Locate the cell with the specified text and output its (x, y) center coordinate. 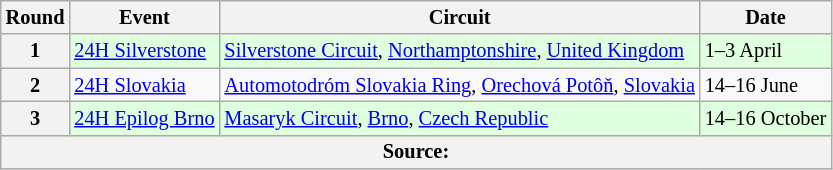
Automotodróm Slovakia Ring, Orechová Potôň, Slovakia (459, 85)
Silverstone Circuit, Northamptonshire, United Kingdom (459, 51)
Event (144, 17)
Masaryk Circuit, Brno, Czech Republic (459, 118)
1–3 April (766, 51)
Source: (416, 152)
24H Slovakia (144, 85)
24H Silverstone (144, 51)
Circuit (459, 17)
2 (36, 85)
1 (36, 51)
3 (36, 118)
Date (766, 17)
14–16 June (766, 85)
Round (36, 17)
24H Epilog Brno (144, 118)
14–16 October (766, 118)
